Scan for the cell matching the given text and deliver its [X, Y] coordinate at center. 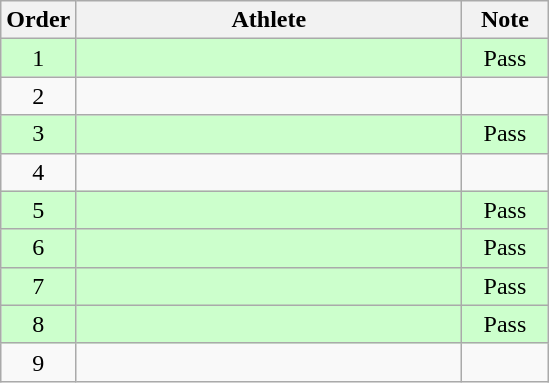
2 [38, 96]
3 [38, 134]
7 [38, 286]
8 [38, 324]
1 [38, 58]
9 [38, 362]
5 [38, 210]
Athlete [269, 20]
Note [505, 20]
Order [38, 20]
6 [38, 248]
4 [38, 172]
